Detect which cell encompasses the target text, then output its (X, Y) center coordinate. 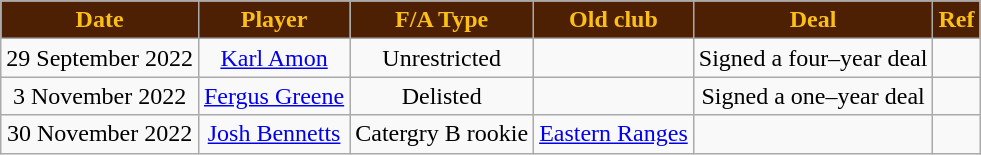
Unrestricted (442, 58)
Fergus Greene (274, 96)
Eastern Ranges (614, 134)
Delisted (442, 96)
Karl Amon (274, 58)
Ref (956, 20)
Signed a one–year deal (813, 96)
Signed a four–year deal (813, 58)
Old club (614, 20)
Player (274, 20)
3 November 2022 (100, 96)
Catergry B rookie (442, 134)
F/A Type (442, 20)
30 November 2022 (100, 134)
29 September 2022 (100, 58)
Josh Bennetts (274, 134)
Deal (813, 20)
Date (100, 20)
